Provide the (x, y) coordinate of the cell's center where the given text is located.  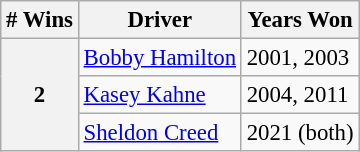
2001, 2003 (300, 58)
2 (40, 96)
# Wins (40, 20)
Driver (160, 20)
2021 (both) (300, 133)
Bobby Hamilton (160, 58)
2004, 2011 (300, 95)
Sheldon Creed (160, 133)
Years Won (300, 20)
Kasey Kahne (160, 95)
